For the text-containing cell, return its midpoint in [x, y] coordinate format. 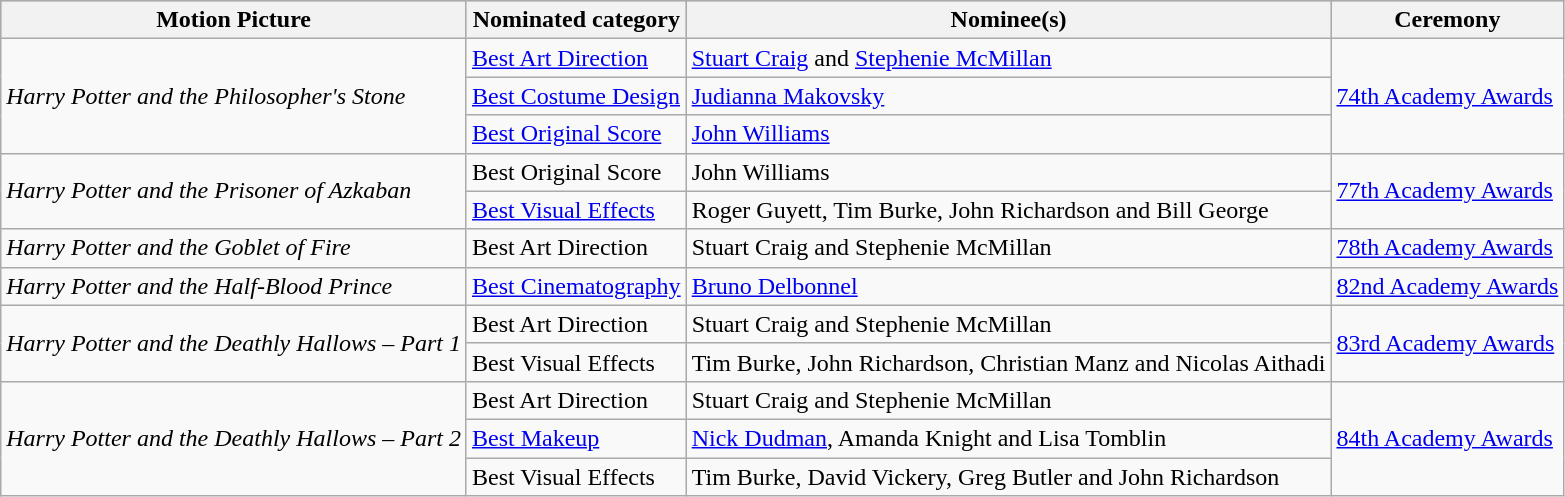
Motion Picture [234, 20]
82nd Academy Awards [1448, 286]
Nominated category [576, 20]
77th Academy Awards [1448, 191]
Harry Potter and the Prisoner of Azkaban [234, 191]
Bruno Delbonnel [1008, 286]
Harry Potter and the Goblet of Fire [234, 248]
78th Academy Awards [1448, 248]
84th Academy Awards [1448, 438]
Harry Potter and the Deathly Hallows – Part 1 [234, 343]
Nominee(s) [1008, 20]
Harry Potter and the Half-Blood Prince [234, 286]
Tim Burke, John Richardson, Christian Manz and Nicolas Aithadi [1008, 362]
Best Costume Design [576, 96]
Best Makeup [576, 438]
Nick Dudman, Amanda Knight and Lisa Tomblin [1008, 438]
Tim Burke, David Vickery, Greg Butler and John Richardson [1008, 477]
Harry Potter and the Deathly Hallows – Part 2 [234, 438]
Harry Potter and the Philosopher's Stone [234, 96]
Ceremony [1448, 20]
Roger Guyett, Tim Burke, John Richardson and Bill George [1008, 210]
74th Academy Awards [1448, 96]
Judianna Makovsky [1008, 96]
Best Cinematography [576, 286]
83rd Academy Awards [1448, 343]
